Return the [x, y] coordinate for the center point of the cell that contains the specified text.  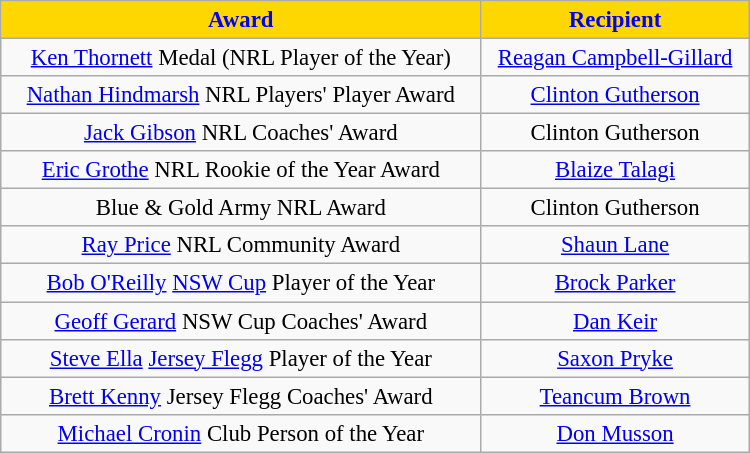
Blaize Talagi [615, 170]
Nathan Hindmarsh NRL Players' Player Award [241, 95]
Brett Kenny Jersey Flegg Coaches' Award [241, 396]
Michael Cronin Club Person of the Year [241, 433]
Jack Gibson NRL Coaches' Award [241, 133]
Ken Thornett Medal (NRL Player of the Year) [241, 58]
Reagan Campbell-Gillard [615, 58]
Dan Keir [615, 321]
Ray Price NRL Community Award [241, 245]
Geoff Gerard NSW Cup Coaches' Award [241, 321]
Eric Grothe NRL Rookie of the Year Award [241, 170]
Brock Parker [615, 283]
Don Musson [615, 433]
Teancum Brown [615, 396]
Saxon Pryke [615, 358]
Shaun Lane [615, 245]
Recipient [615, 20]
Bob O'Reilly NSW Cup Player of the Year [241, 283]
Blue & Gold Army NRL Award [241, 208]
Award [241, 20]
Steve Ella Jersey Flegg Player of the Year [241, 358]
